Identify which cell holds the provided text, then report its (X, Y) central coordinate. 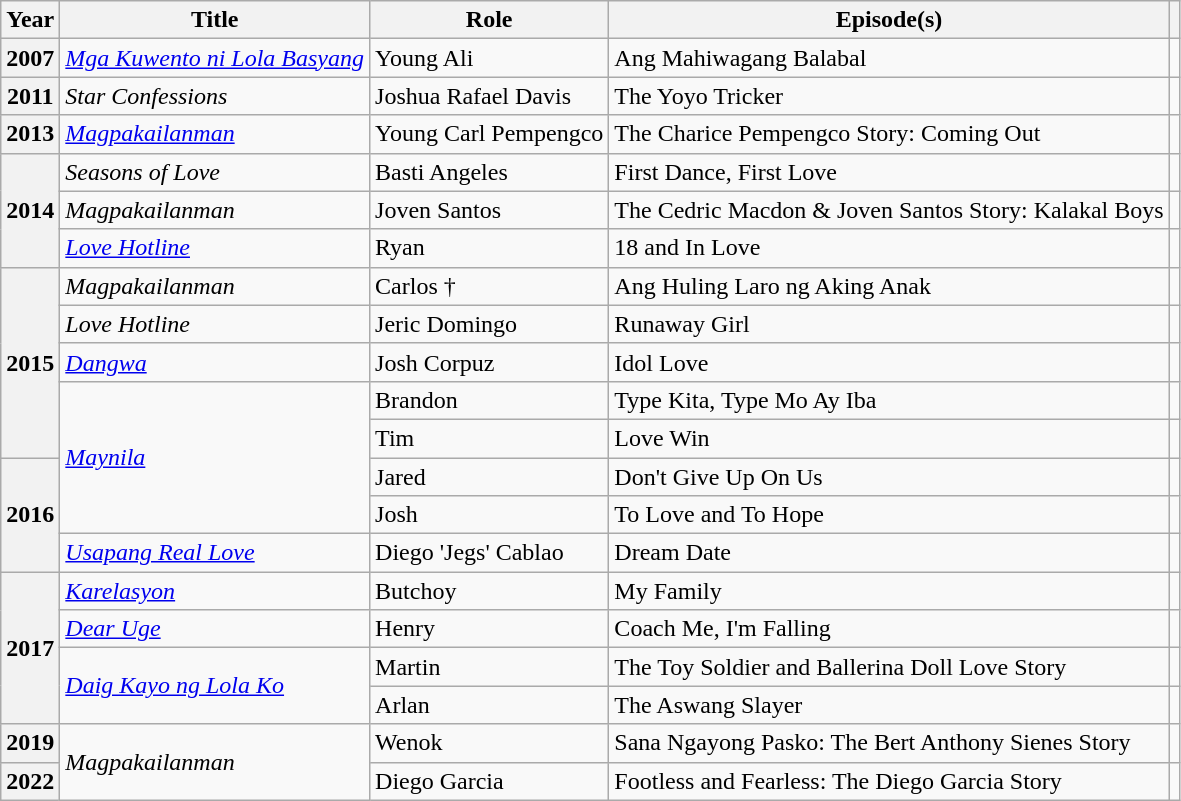
Ang Mahiwagang Balabal (889, 58)
Joshua Rafael Davis (490, 96)
Star Confessions (215, 96)
2013 (30, 134)
Diego Garcia (490, 781)
The Aswang Slayer (889, 705)
2016 (30, 515)
2014 (30, 210)
Butchoy (490, 591)
Year (30, 20)
Coach Me, I'm Falling (889, 629)
Mga Kuwento ni Lola Basyang (215, 58)
Arlan (490, 705)
Wenok (490, 743)
Jared (490, 477)
2015 (30, 362)
Dream Date (889, 553)
Maynila (215, 457)
Karelasyon (215, 591)
2022 (30, 781)
Basti Angeles (490, 172)
Usapang Real Love (215, 553)
Episode(s) (889, 20)
18 and In Love (889, 248)
Runaway Girl (889, 324)
Type Kita, Type Mo Ay Iba (889, 400)
2007 (30, 58)
2019 (30, 743)
Title (215, 20)
The Toy Soldier and Ballerina Doll Love Story (889, 667)
The Charice Pempengco Story: Coming Out (889, 134)
Josh (490, 515)
First Dance, First Love (889, 172)
Diego 'Jegs' Cablao (490, 553)
Josh Corpuz (490, 362)
Young Carl Pempengco (490, 134)
Ryan (490, 248)
Carlos † (490, 286)
Jeric Domingo (490, 324)
Love Win (889, 438)
Dear Uge (215, 629)
Joven Santos (490, 210)
Idol Love (889, 362)
Don't Give Up On Us (889, 477)
Sana Ngayong Pasko: The Bert Anthony Sienes Story (889, 743)
Brandon (490, 400)
Seasons of Love (215, 172)
My Family (889, 591)
Martin (490, 667)
The Yoyo Tricker (889, 96)
Dangwa (215, 362)
The Cedric Macdon & Joven Santos Story: Kalakal Boys (889, 210)
Tim (490, 438)
2017 (30, 648)
Henry (490, 629)
Young Ali (490, 58)
Daig Kayo ng Lola Ko (215, 686)
Footless and Fearless: The Diego Garcia Story (889, 781)
Ang Huling Laro ng Aking Anak (889, 286)
2011 (30, 96)
To Love and To Hope (889, 515)
Role (490, 20)
